Capture the cell that displays the provided text and extract its (X, Y) central coordinate. 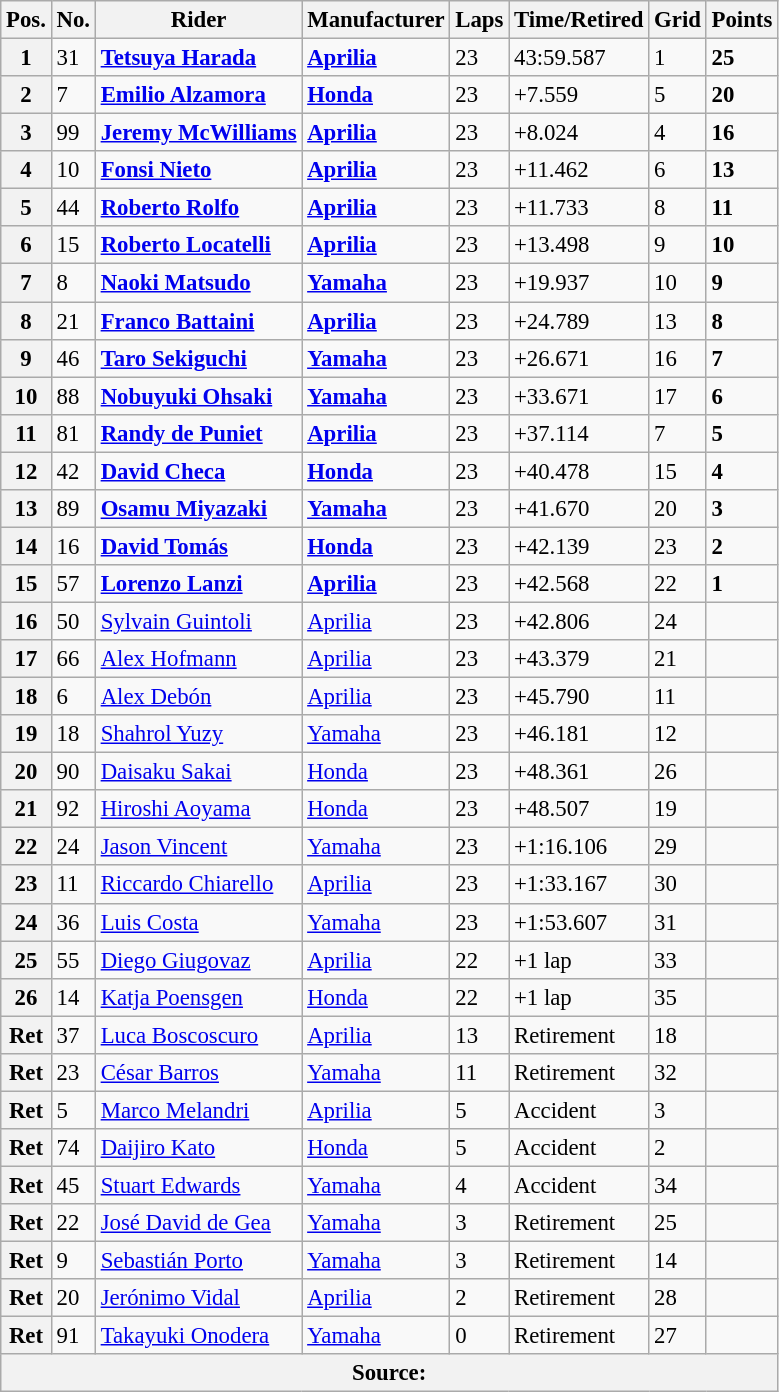
+33.671 (579, 396)
Sebastián Porto (198, 1261)
66 (73, 659)
Alex Hofmann (198, 659)
Grid (678, 20)
+43.379 (579, 659)
+42.139 (579, 546)
Source: (390, 1373)
57 (73, 584)
Takayuki Onodera (198, 1336)
Marco Melandri (198, 1110)
37 (73, 1035)
Lorenzo Lanzi (198, 584)
+37.114 (579, 433)
+13.498 (579, 245)
Luis Costa (198, 922)
91 (73, 1336)
Daijiro Kato (198, 1148)
Roberto Locatelli (198, 245)
+26.671 (579, 358)
Jason Vincent (198, 847)
+7.559 (579, 95)
+41.670 (579, 509)
+42.806 (579, 621)
33 (678, 960)
Nobuyuki Ohsaki (198, 396)
99 (73, 133)
Time/Retired (579, 20)
No. (73, 20)
Rider (198, 20)
Katja Poensgen (198, 997)
50 (73, 621)
+8.024 (579, 133)
Alex Debón (198, 697)
36 (73, 922)
+19.937 (579, 283)
43:59.587 (579, 58)
+45.790 (579, 697)
Hiroshi Aoyama (198, 809)
José David de Gea (198, 1223)
David Checa (198, 471)
Roberto Rolfo (198, 208)
Randy de Puniet (198, 433)
Sylvain Guintoli (198, 621)
74 (73, 1148)
+1:33.167 (579, 885)
+48.507 (579, 809)
Franco Battaini (198, 321)
34 (678, 1185)
Riccardo Chiarello (198, 885)
Laps (480, 20)
Jeremy McWilliams (198, 133)
David Tomás (198, 546)
Manufacturer (376, 20)
Luca Boscoscuro (198, 1035)
César Barros (198, 1073)
Pos. (26, 20)
88 (73, 396)
+11.462 (579, 170)
Fonsi Nieto (198, 170)
Emilio Alzamora (198, 95)
Tetsuya Harada (198, 58)
44 (73, 208)
30 (678, 885)
Jerónimo Vidal (198, 1298)
Osamu Miyazaki (198, 509)
+1:53.607 (579, 922)
+42.568 (579, 584)
+11.733 (579, 208)
46 (73, 358)
Stuart Edwards (198, 1185)
+24.789 (579, 321)
92 (73, 809)
42 (73, 471)
Points (742, 20)
35 (678, 997)
+1:16.106 (579, 847)
+46.181 (579, 734)
Taro Sekiguchi (198, 358)
32 (678, 1073)
90 (73, 772)
Diego Giugovaz (198, 960)
29 (678, 847)
0 (480, 1336)
Shahrol Yuzy (198, 734)
+40.478 (579, 471)
Naoki Matsudo (198, 283)
+48.361 (579, 772)
89 (73, 509)
28 (678, 1298)
45 (73, 1185)
81 (73, 433)
55 (73, 960)
Daisaku Sakai (198, 772)
27 (678, 1336)
